Find where the given text appears and provide that cell's center as (X, Y) coordinate. 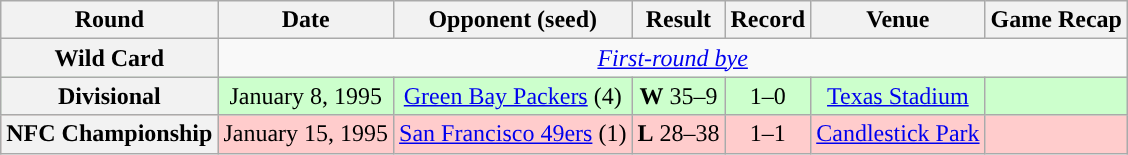
January 8, 1995 (306, 96)
L 28–38 (678, 134)
NFC Championship (110, 134)
Candlestick Park (898, 134)
Venue (898, 20)
First-round bye (673, 58)
Date (306, 20)
Round (110, 20)
Opponent (seed) (513, 20)
Divisional (110, 96)
1–1 (768, 134)
January 15, 1995 (306, 134)
San Francisco 49ers (1) (513, 134)
W 35–9 (678, 96)
Record (768, 20)
Result (678, 20)
Game Recap (1056, 20)
1–0 (768, 96)
Texas Stadium (898, 96)
Green Bay Packers (4) (513, 96)
Wild Card (110, 58)
